Extract the [X, Y] coordinate from the center of the cell holding the provided text.  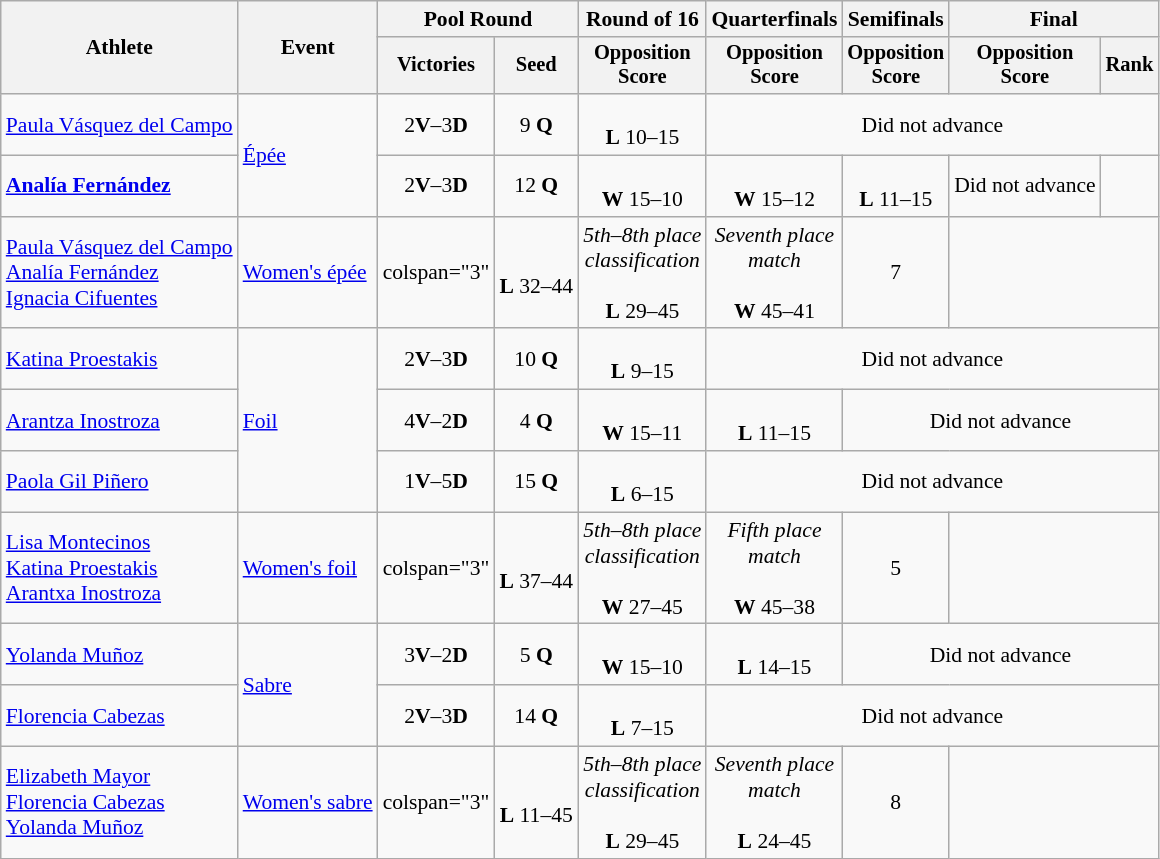
10 Q [536, 360]
W 15–11 [642, 420]
L 37–44 [536, 568]
Paula Vásquez del CampoAnalía FernándezIgnacia Cifuentes [120, 273]
15 Q [536, 482]
L 11–45 [536, 803]
L 10–15 [642, 124]
Analía Fernández [120, 186]
Victories [436, 66]
Sabre [308, 685]
5th–8th placeclassificationW 27–45 [642, 568]
L 6–15 [642, 482]
Rank [1130, 66]
Katina Proestakis [120, 360]
Paula Vásquez del Campo [120, 124]
4V–2D [436, 420]
Women's foil [308, 568]
Women's sabre [308, 803]
Foil [308, 420]
Quarterfinals [774, 19]
8 [896, 803]
Lisa MontecinosKatina ProestakisArantxa Inostroza [120, 568]
Florencia Cabezas [120, 716]
Final [1054, 19]
7 [896, 273]
Paola Gil Piñero [120, 482]
5 Q [536, 654]
1V–5D [436, 482]
Arantza Inostroza [120, 420]
Pool Round [478, 19]
14 Q [536, 716]
Semifinals [896, 19]
Women's épée [308, 273]
L 32–44 [536, 273]
3V–2D [436, 654]
Fifth placematchW 45–38 [774, 568]
Seed [536, 66]
Épée [308, 155]
Seventh placematchW 45–41 [774, 273]
Elizabeth MayorFlorencia CabezasYolanda Muñoz [120, 803]
L 14–15 [774, 654]
W 15–12 [774, 186]
Round of 16 [642, 19]
9 Q [536, 124]
L 7–15 [642, 716]
L 9–15 [642, 360]
Event [308, 48]
Seventh placematchL 24–45 [774, 803]
4 Q [536, 420]
12 Q [536, 186]
Athlete [120, 48]
Yolanda Muñoz [120, 654]
5 [896, 568]
